Output the [x, y] coordinate of the center of the cell containing the given text.  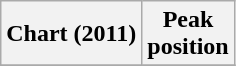
Chart (2011) [72, 34]
Peakposition [188, 34]
